Return the (x, y) coordinate for the center point of the cell that contains the specified text.  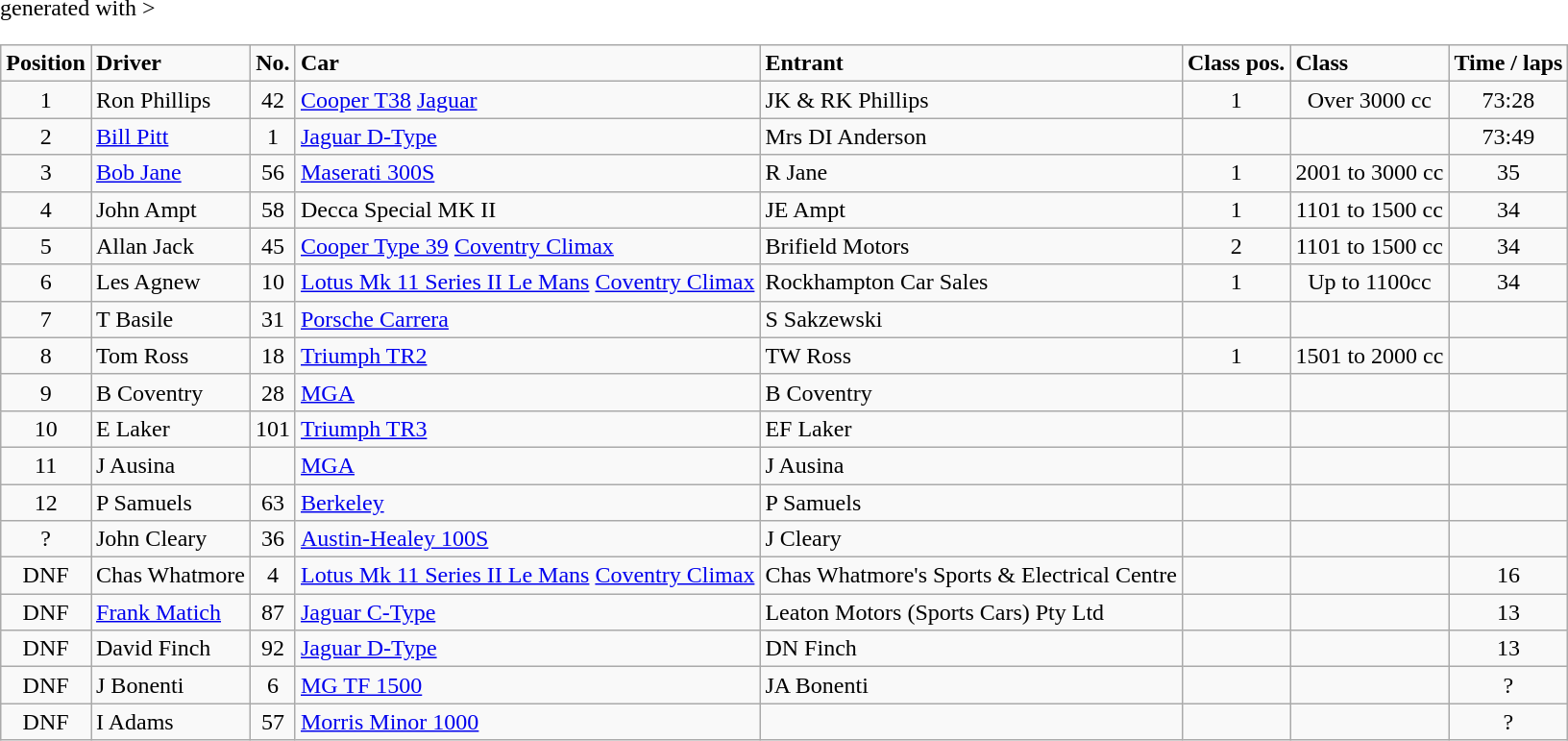
Class pos. (1236, 63)
Bill Pitt (170, 136)
Time / laps (1508, 63)
Triumph TR2 (527, 356)
9 (46, 392)
92 (273, 649)
No. (273, 63)
3 (46, 173)
1501 to 2000 cc (1370, 356)
Frank Matich (170, 612)
JA Bonenti (971, 685)
35 (1508, 173)
45 (273, 246)
R Jane (971, 173)
DN Finch (971, 649)
S Sakzewski (971, 319)
JK & RK Phillips (971, 100)
J Bonenti (170, 685)
2001 to 3000 cc (1370, 173)
Brifield Motors (971, 246)
Cooper T38 Jaguar (527, 100)
31 (273, 319)
Morris Minor 1000 (527, 722)
Cooper Type 39 Coventry Climax (527, 246)
11 (46, 465)
John Cleary (170, 539)
Chas Whatmore (170, 576)
David Finch (170, 649)
57 (273, 722)
101 (273, 429)
Entrant (971, 63)
7 (46, 319)
28 (273, 392)
JE Ampt (971, 210)
Allan Jack (170, 246)
Bob Jane (170, 173)
87 (273, 612)
T Basile (170, 319)
Position (46, 63)
Rockhampton Car Sales (971, 283)
John Ampt (170, 210)
5 (46, 246)
Tom Ross (170, 356)
Austin-Healey 100S (527, 539)
TW Ross (971, 356)
63 (273, 503)
Leaton Motors (Sports Cars) Pty Ltd (971, 612)
12 (46, 503)
56 (273, 173)
Class (1370, 63)
E Laker (170, 429)
Over 3000 cc (1370, 100)
Jaguar C-Type (527, 612)
36 (273, 539)
Porsche Carrera (527, 319)
73:49 (1508, 136)
Car (527, 63)
Mrs DI Anderson (971, 136)
Les Agnew (170, 283)
Up to 1100cc (1370, 283)
73:28 (1508, 100)
Driver (170, 63)
Chas Whatmore's Sports & Electrical Centre (971, 576)
I Adams (170, 722)
18 (273, 356)
8 (46, 356)
EF Laker (971, 429)
Decca Special MK II (527, 210)
42 (273, 100)
Berkeley (527, 503)
Maserati 300S (527, 173)
16 (1508, 576)
MG TF 1500 (527, 685)
Triumph TR3 (527, 429)
J Cleary (971, 539)
58 (273, 210)
Ron Phillips (170, 100)
